Identify which cell holds the provided text, then report its [x, y] central coordinate. 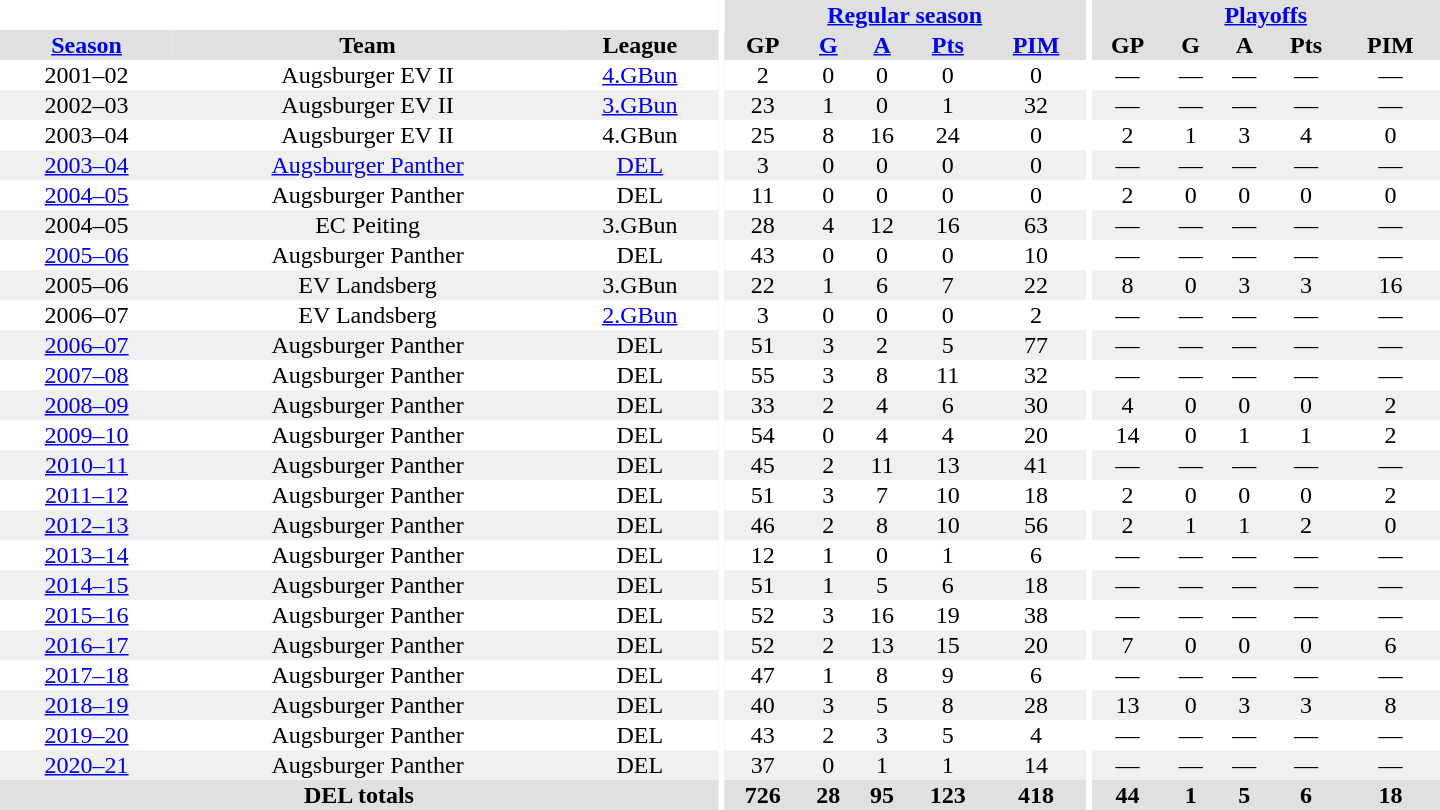
2015–16 [86, 615]
2010–11 [86, 465]
2.GBun [640, 315]
League [640, 45]
2020–21 [86, 765]
2018–19 [86, 705]
DEL totals [359, 795]
46 [763, 525]
45 [763, 465]
55 [763, 375]
9 [948, 675]
19 [948, 615]
EC Peiting [368, 225]
2009–10 [86, 435]
77 [1036, 345]
41 [1036, 465]
30 [1036, 405]
40 [763, 705]
2012–13 [86, 525]
Playoffs [1266, 15]
2011–12 [86, 495]
2017–18 [86, 675]
2008–09 [86, 405]
418 [1036, 795]
2019–20 [86, 735]
54 [763, 435]
2002–03 [86, 105]
123 [948, 795]
56 [1036, 525]
24 [948, 135]
Regular season [905, 15]
2013–14 [86, 555]
15 [948, 645]
Team [368, 45]
95 [882, 795]
37 [763, 765]
63 [1036, 225]
25 [763, 135]
2016–17 [86, 645]
2014–15 [86, 585]
Season [86, 45]
44 [1127, 795]
23 [763, 105]
33 [763, 405]
38 [1036, 615]
726 [763, 795]
2007–08 [86, 375]
2001–02 [86, 75]
47 [763, 675]
